Scan for the cell matching the given text and deliver its (x, y) coordinate at center. 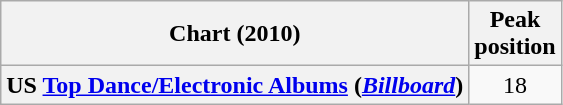
Peakposition (515, 34)
Chart (2010) (235, 34)
18 (515, 85)
US Top Dance/Electronic Albums (Billboard) (235, 85)
